Find where the given text appears and provide that cell's center as (x, y) coordinate. 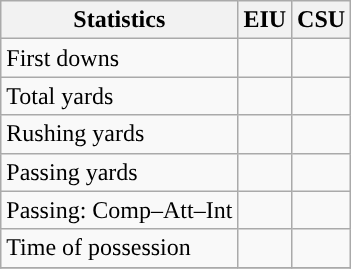
Rushing yards (120, 134)
First downs (120, 58)
Passing yards (120, 172)
Passing: Comp–Att–Int (120, 210)
EIU (265, 20)
Statistics (120, 20)
Total yards (120, 96)
Time of possession (120, 248)
CSU (322, 20)
